Return the [X, Y] coordinate for the center point of the cell that contains the specified text.  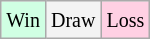
Draw [72, 20]
Win [24, 20]
Loss [126, 20]
